Locate the cell with the specified text and output its (x, y) center coordinate. 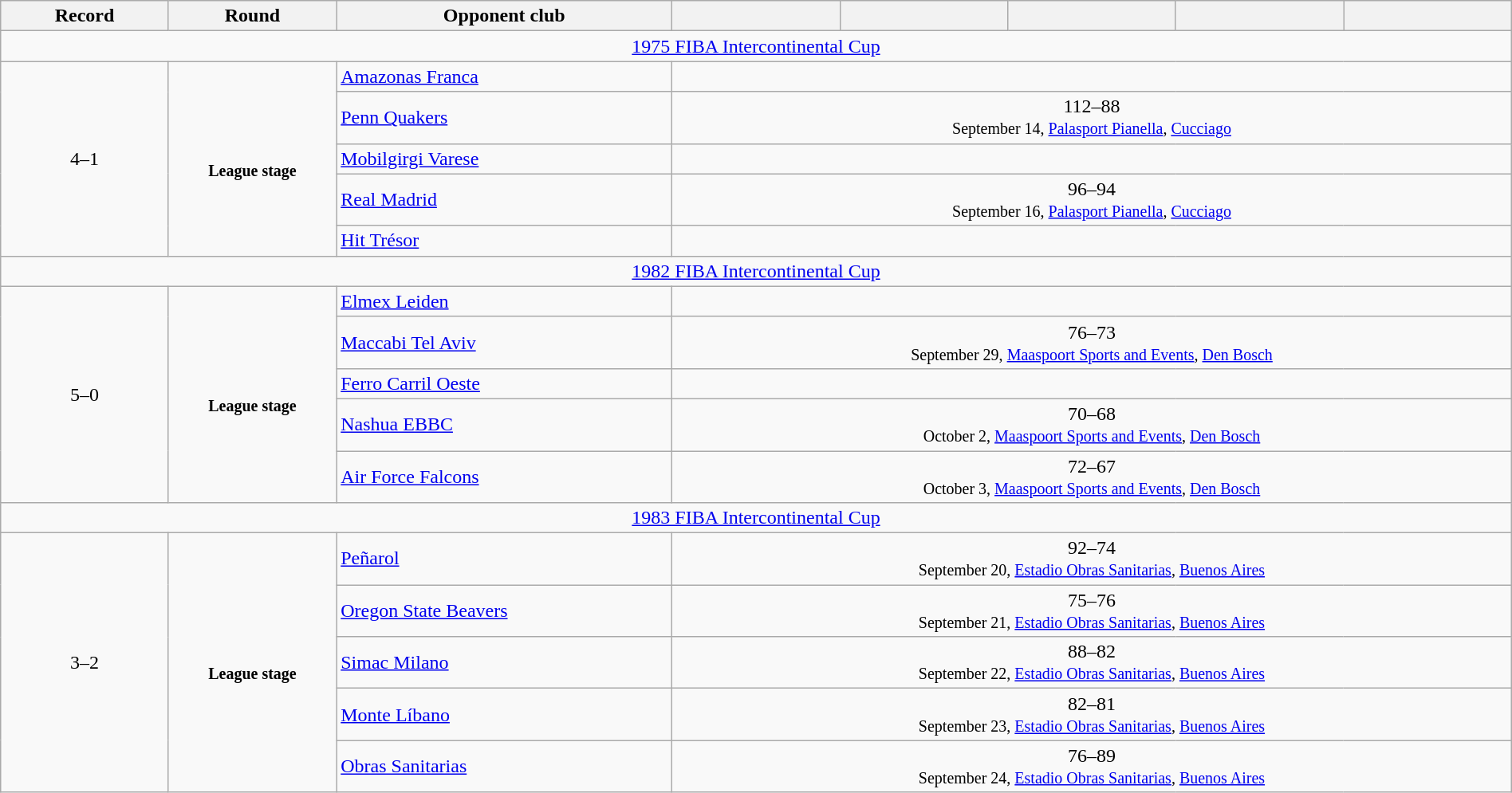
Opponent club (504, 16)
1982 FIBA Intercontinental Cup (756, 271)
Maccabi Tel Aviv (504, 343)
1983 FIBA Intercontinental Cup (756, 518)
Real Madrid (504, 199)
70–68October 2, Maaspoort Sports and Events, Den Bosch (1093, 424)
Record (85, 16)
88–82September 22, Estadio Obras Sanitarias, Buenos Aires (1093, 663)
Mobilgirgi Varese (504, 159)
76–73September 29, Maaspoort Sports and Events, Den Bosch (1093, 343)
Air Force Falcons (504, 477)
Amazonas Franca (504, 77)
92–74September 20, Estadio Obras Sanitarias, Buenos Aires (1093, 559)
Obras Sanitarias (504, 767)
96–94September 16, Palasport Pianella, Cucciago (1093, 199)
Elmex Leiden (504, 301)
76–89September 24, Estadio Obras Sanitarias, Buenos Aires (1093, 767)
75–76September 21, Estadio Obras Sanitarias, Buenos Aires (1093, 610)
Simac Milano (504, 663)
5–0 (85, 394)
Round (252, 16)
Monte Líbano (504, 714)
Ferro Carril Oeste (504, 383)
Peñarol (504, 559)
82–81September 23, Estadio Obras Sanitarias, Buenos Aires (1093, 714)
Penn Quakers (504, 118)
3–2 (85, 663)
4–1 (85, 159)
1975 FIBA Intercontinental Cup (756, 46)
Oregon State Beavers (504, 610)
112–88September 14, Palasport Pianella, Cucciago (1093, 118)
Nashua EBBC (504, 424)
72–67October 3, Maaspoort Sports and Events, Den Bosch (1093, 477)
Hit Trésor (504, 241)
